Locate the cell with the specified text and output its [x, y] center coordinate. 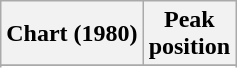
Chart (1980) [72, 34]
Peakposition [189, 34]
